Provide the [X, Y] coordinate of the cell's center where the given text is located.  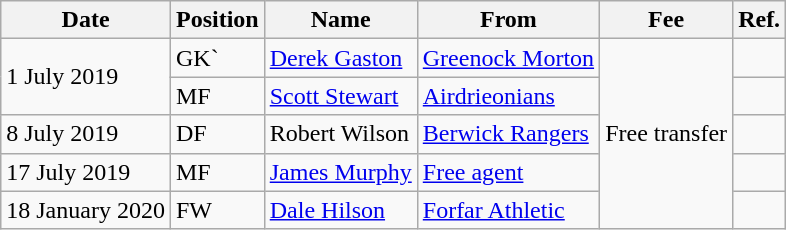
Name [340, 20]
Free agent [508, 172]
FW [217, 210]
Fee [666, 20]
Greenock Morton [508, 58]
Berwick Rangers [508, 134]
Dale Hilson [340, 210]
GK` [217, 58]
1 July 2019 [86, 77]
18 January 2020 [86, 210]
Free transfer [666, 134]
From [508, 20]
James Murphy [340, 172]
Forfar Athletic [508, 210]
Date [86, 20]
Ref. [760, 20]
Robert Wilson [340, 134]
17 July 2019 [86, 172]
8 July 2019 [86, 134]
Airdrieonians [508, 96]
DF [217, 134]
Position [217, 20]
Scott Stewart [340, 96]
Derek Gaston [340, 58]
